Locate the cell with the specified text and output its [x, y] center coordinate. 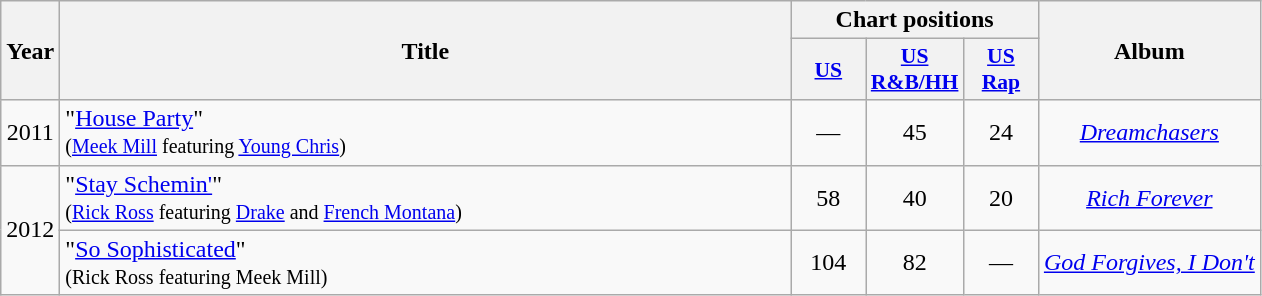
Rich Forever [1149, 198]
40 [915, 198]
2012 [30, 230]
24 [1000, 132]
2011 [30, 132]
US [828, 70]
Chart positions [915, 20]
"So Sophisticated"(Rick Ross featuring Meek Mill) [426, 262]
Dreamchasers [1149, 132]
Title [426, 50]
God Forgives, I Don't [1149, 262]
45 [915, 132]
58 [828, 198]
US Rap [1000, 70]
"Stay Schemin'"(Rick Ross featuring Drake and French Montana) [426, 198]
US R&B/HH [915, 70]
Year [30, 50]
"House Party"(Meek Mill featuring Young Chris) [426, 132]
20 [1000, 198]
Album [1149, 50]
104 [828, 262]
82 [915, 262]
